Provide the [x, y] coordinate of the cell's center where the given text is located.  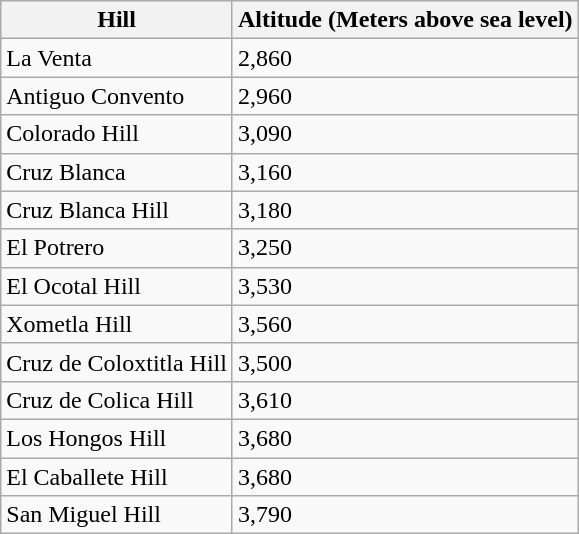
Los Hongos Hill [117, 438]
3,180 [405, 210]
Altitude (Meters above sea level) [405, 20]
Cruz Blanca [117, 172]
3,160 [405, 172]
3,790 [405, 515]
Colorado Hill [117, 134]
El Caballete Hill [117, 477]
3,610 [405, 400]
Cruz de Colica Hill [117, 400]
El Ocotal Hill [117, 286]
El Potrero [117, 248]
Antiguo Convento [117, 96]
Hill [117, 20]
Cruz de Coloxtitla Hill [117, 362]
Cruz Blanca Hill [117, 210]
3,090 [405, 134]
2,860 [405, 58]
3,500 [405, 362]
3,250 [405, 248]
2,960 [405, 96]
La Venta [117, 58]
3,530 [405, 286]
San Miguel Hill [117, 515]
3,560 [405, 324]
Xometla Hill [117, 324]
